Return the (x, y) coordinate for the center point of the cell that contains the specified text.  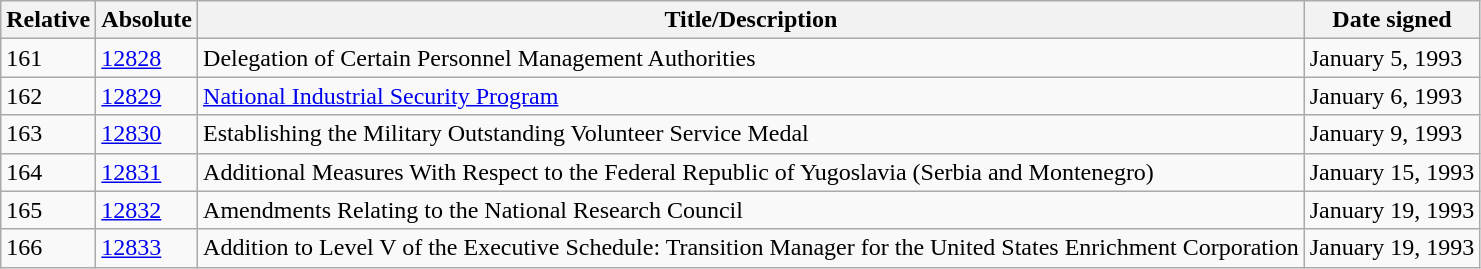
161 (48, 58)
January 9, 1993 (1392, 134)
Date signed (1392, 20)
January 15, 1993 (1392, 172)
12831 (147, 172)
January 6, 1993 (1392, 96)
January 5, 1993 (1392, 58)
165 (48, 210)
Relative (48, 20)
Absolute (147, 20)
Additional Measures With Respect to the Federal Republic of Yugoslavia (Serbia and Montenegro) (752, 172)
Delegation of Certain Personnel Management Authorities (752, 58)
166 (48, 248)
Title/Description (752, 20)
12829 (147, 96)
Addition to Level V of the Executive Schedule: Transition Manager for the United States Enrichment Corporation (752, 248)
National Industrial Security Program (752, 96)
164 (48, 172)
12828 (147, 58)
12832 (147, 210)
Amendments Relating to the National Research Council (752, 210)
12830 (147, 134)
162 (48, 96)
163 (48, 134)
12833 (147, 248)
Establishing the Military Outstanding Volunteer Service Medal (752, 134)
